Scan for the cell matching the given text and deliver its [x, y] coordinate at center. 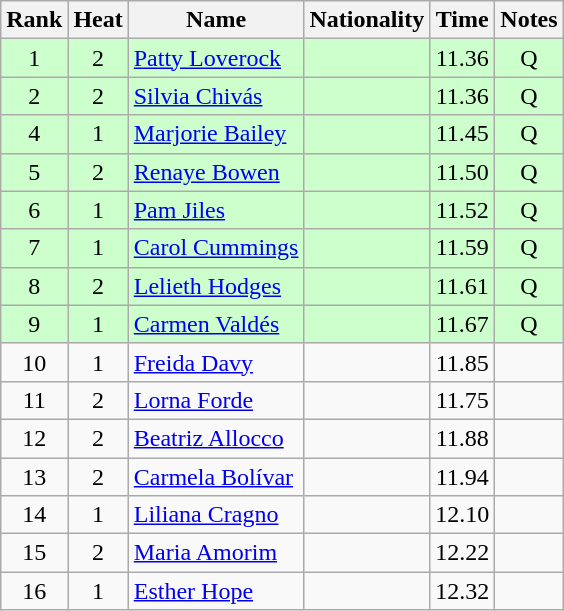
Liliana Cragno [216, 515]
6 [34, 210]
Marjorie Bailey [216, 134]
Carol Cummings [216, 248]
11.52 [462, 210]
Heat [98, 20]
Silvia Chivás [216, 96]
11.75 [462, 400]
11.85 [462, 362]
15 [34, 553]
11.88 [462, 438]
Beatriz Allocco [216, 438]
13 [34, 477]
Esther Hope [216, 591]
Time [462, 20]
4 [34, 134]
9 [34, 324]
10 [34, 362]
Freida Davy [216, 362]
12.10 [462, 515]
Carmela Bolívar [216, 477]
Rank [34, 20]
16 [34, 591]
8 [34, 286]
12.32 [462, 591]
12 [34, 438]
Name [216, 20]
11.67 [462, 324]
11.59 [462, 248]
Lelieth Hodges [216, 286]
11.45 [462, 134]
Lorna Forde [216, 400]
Pam Jiles [216, 210]
7 [34, 248]
14 [34, 515]
Renaye Bowen [216, 172]
11 [34, 400]
5 [34, 172]
12.22 [462, 553]
Patty Loverock [216, 58]
11.94 [462, 477]
Maria Amorim [216, 553]
11.50 [462, 172]
Carmen Valdés [216, 324]
Nationality [367, 20]
11.61 [462, 286]
Notes [529, 20]
